Search for the cell housing the specified text and yield its (x, y) center coordinate. 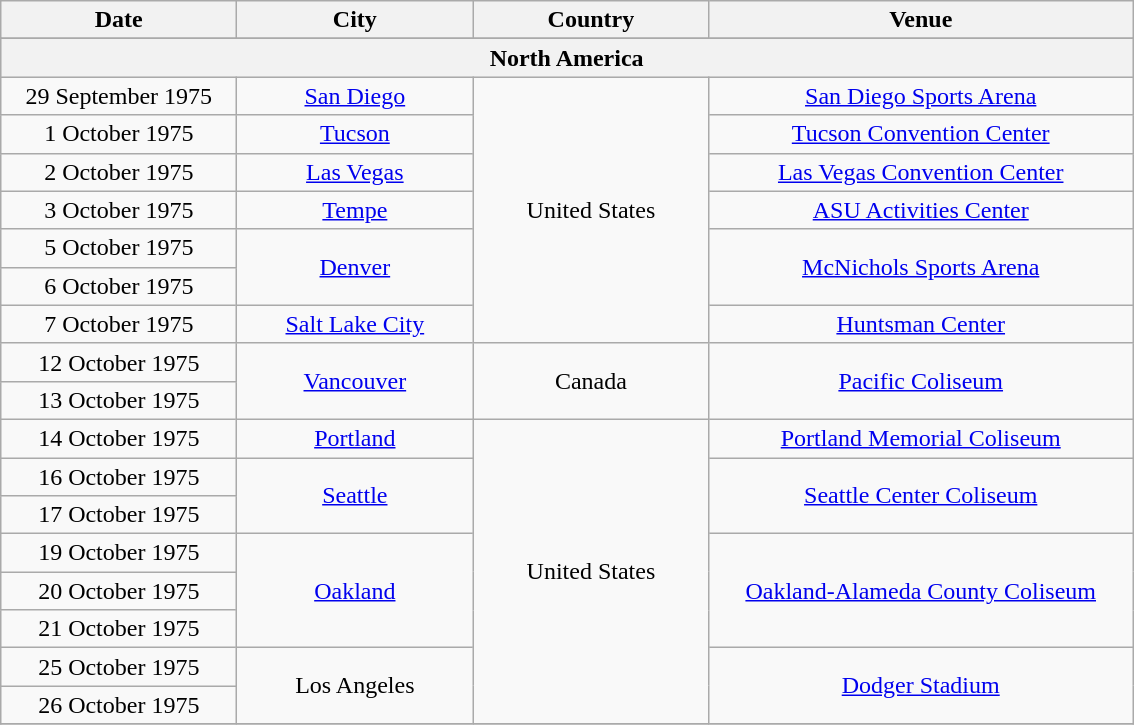
Las Vegas Convention Center (921, 172)
Oakland (355, 591)
Portland Memorial Coliseum (921, 438)
1 October 1975 (119, 134)
Portland (355, 438)
Venue (921, 20)
Huntsman Center (921, 324)
Los Angeles (355, 686)
17 October 1975 (119, 515)
Pacific Coliseum (921, 381)
ASU Activities Center (921, 210)
21 October 1975 (119, 629)
25 October 1975 (119, 667)
Seattle (355, 496)
Tucson Convention Center (921, 134)
Tempe (355, 210)
26 October 1975 (119, 705)
San Diego (355, 96)
San Diego Sports Arena (921, 96)
3 October 1975 (119, 210)
19 October 1975 (119, 553)
20 October 1975 (119, 591)
13 October 1975 (119, 400)
Vancouver (355, 381)
Tucson (355, 134)
16 October 1975 (119, 477)
Date (119, 20)
14 October 1975 (119, 438)
McNichols Sports Arena (921, 267)
5 October 1975 (119, 248)
6 October 1975 (119, 286)
Salt Lake City (355, 324)
Las Vegas (355, 172)
Country (591, 20)
29 September 1975 (119, 96)
12 October 1975 (119, 362)
North America (567, 58)
City (355, 20)
2 October 1975 (119, 172)
Seattle Center Coliseum (921, 496)
Canada (591, 381)
Dodger Stadium (921, 686)
7 October 1975 (119, 324)
Oakland-Alameda County Coliseum (921, 591)
Denver (355, 267)
